Find where the given text appears and provide that cell's center as [X, Y] coordinate. 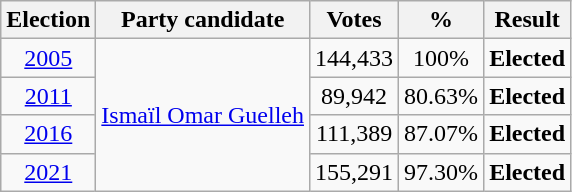
97.30% [442, 172]
155,291 [354, 172]
Party candidate [203, 20]
100% [442, 58]
144,433 [354, 58]
% [442, 20]
2016 [48, 134]
2011 [48, 96]
89,942 [354, 96]
Votes [354, 20]
111,389 [354, 134]
2005 [48, 58]
87.07% [442, 134]
Result [528, 20]
80.63% [442, 96]
2021 [48, 172]
Election [48, 20]
Ismaïl Omar Guelleh [203, 115]
